Identify which cell holds the provided text, then report its (x, y) central coordinate. 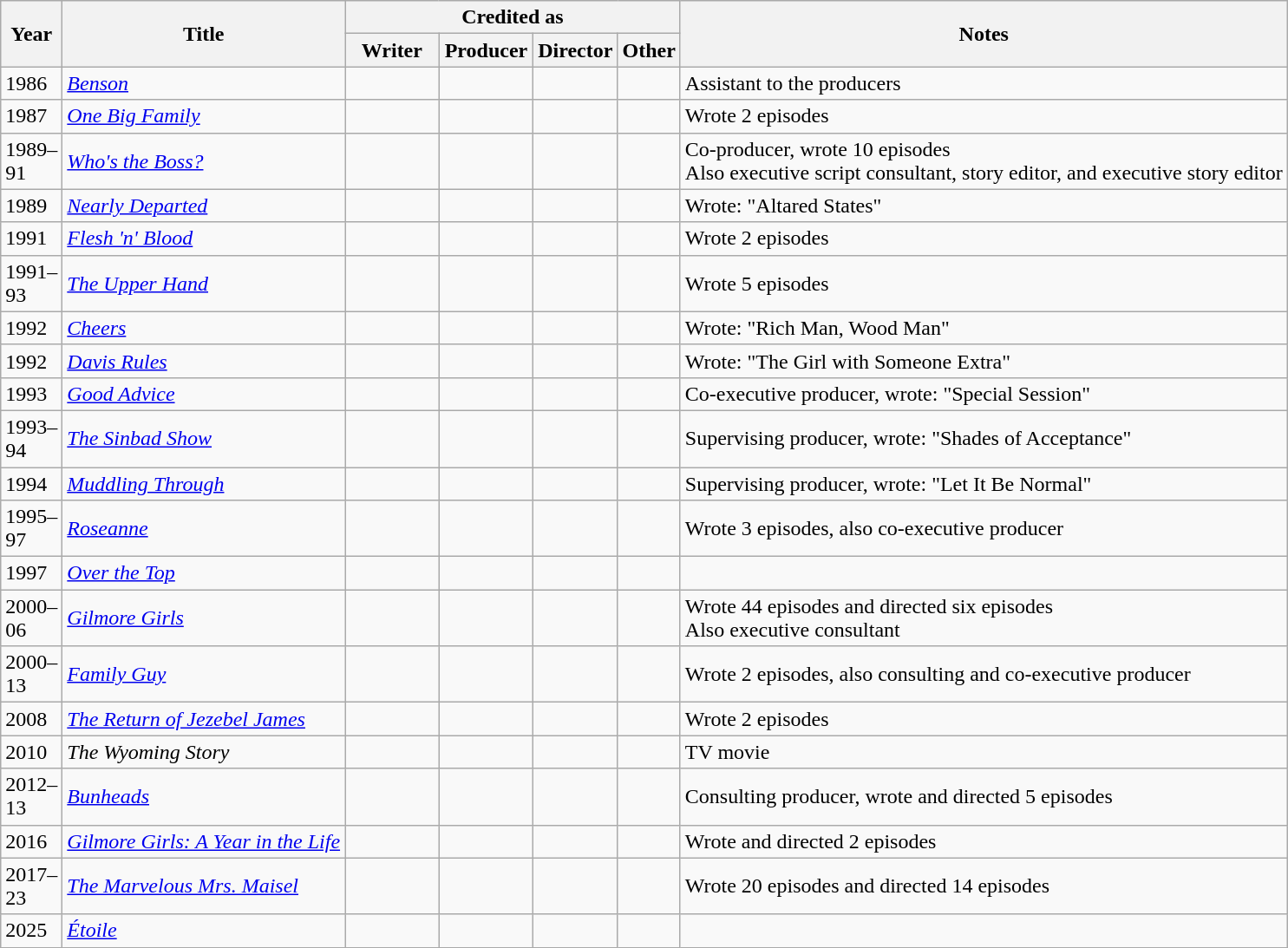
Writer (392, 50)
Wrote: "Rich Man, Wood Man" (984, 328)
Roseanne (204, 529)
2017–23 (31, 886)
2000–13 (31, 675)
Consulting producer, wrote and directed 5 episodes (984, 796)
Year (31, 34)
Wrote: "Altared States" (984, 206)
Title (204, 34)
The Marvelous Mrs. Maisel (204, 886)
Family Guy (204, 675)
The Return of Jezebel James (204, 719)
Benson (204, 83)
2016 (31, 841)
2025 (31, 931)
Who's the Boss? (204, 161)
1989 (31, 206)
Wrote 20 episodes and directed 14 episodes (984, 886)
1991–93 (31, 283)
1993 (31, 394)
The Wyoming Story (204, 752)
Director (576, 50)
1994 (31, 483)
Wrote 3 episodes, also co-executive producer (984, 529)
Gilmore Girls: A Year in the Life (204, 841)
Other (649, 50)
Supervising producer, wrote: "Let It Be Normal" (984, 483)
Wrote 2 episodes, also consulting and co-executive producer (984, 675)
Bunheads (204, 796)
Over the Top (204, 573)
Notes (984, 34)
Wrote 44 episodes and directed six episodesAlso executive consultant (984, 618)
Wrote and directed 2 episodes (984, 841)
Gilmore Girls (204, 618)
Good Advice (204, 394)
Étoile (204, 931)
1993–94 (31, 439)
Flesh 'n' Blood (204, 239)
Wrote 5 episodes (984, 283)
Co-producer, wrote 10 episodesAlso executive script consultant, story editor, and executive story editor (984, 161)
Supervising producer, wrote: "Shades of Acceptance" (984, 439)
Wrote: "The Girl with Someone Extra" (984, 361)
Cheers (204, 328)
Muddling Through (204, 483)
Credited as (513, 17)
Davis Rules (204, 361)
Co-executive producer, wrote: "Special Session" (984, 394)
1995–97 (31, 529)
Nearly Departed (204, 206)
The Upper Hand (204, 283)
TV movie (984, 752)
The Sinbad Show (204, 439)
1987 (31, 116)
One Big Family (204, 116)
1991 (31, 239)
2000–06 (31, 618)
1989–91 (31, 161)
2010 (31, 752)
Producer (486, 50)
Assistant to the producers (984, 83)
2008 (31, 719)
1997 (31, 573)
2012–13 (31, 796)
1986 (31, 83)
